Scan for the cell matching the given text and deliver its (x, y) coordinate at center. 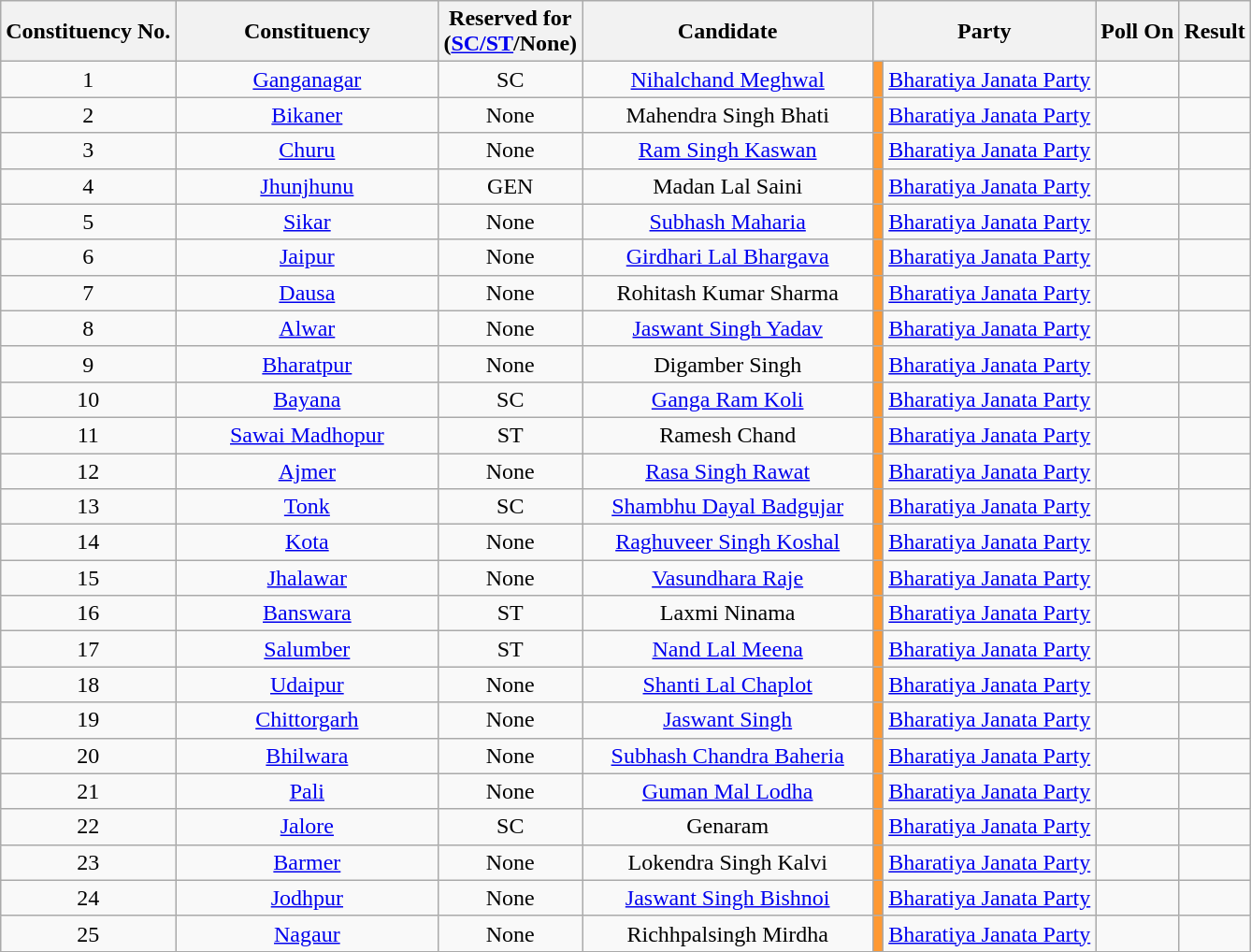
Dausa (307, 293)
Nagaur (307, 933)
Jaswant Singh Yadav (727, 328)
Result (1215, 32)
Raghuveer Singh Koshal (727, 542)
Ramesh Chand (727, 435)
2 (88, 115)
Madan Lal Saini (727, 186)
Nihalchand Meghwal (727, 79)
Chittorgarh (307, 720)
Bharatpur (307, 364)
Jaipur (307, 257)
Jaswant Singh (727, 720)
Jhunjhunu (307, 186)
Alwar (307, 328)
Shanti Lal Chaplot (727, 685)
15 (88, 578)
9 (88, 364)
Barmer (307, 862)
Jalore (307, 827)
20 (88, 756)
Rasa Singh Rawat (727, 470)
Constituency (307, 32)
21 (88, 791)
5 (88, 222)
Candidate (727, 32)
Genaram (727, 827)
Party (985, 32)
Banswara (307, 613)
22 (88, 827)
Jodhpur (307, 898)
Lokendra Singh Kalvi (727, 862)
Subhash Chandra Baheria (727, 756)
Ganga Ram Koli (727, 399)
Digamber Singh (727, 364)
7 (88, 293)
Laxmi Ninama (727, 613)
Pali (307, 791)
Ganganagar (307, 79)
Sikar (307, 222)
Rohitash Kumar Sharma (727, 293)
Churu (307, 151)
12 (88, 470)
Subhash Maharia (727, 222)
Tonk (307, 507)
Reserved for(SC/ST/None) (510, 32)
Bhilwara (307, 756)
Girdhari Lal Bhargava (727, 257)
13 (88, 507)
18 (88, 685)
Udaipur (307, 685)
Mahendra Singh Bhati (727, 115)
Poll On (1137, 32)
Jaswant Singh Bishnoi (727, 898)
Ram Singh Kaswan (727, 151)
25 (88, 933)
Vasundhara Raje (727, 578)
Salumber (307, 649)
Sawai Madhopur (307, 435)
8 (88, 328)
Bikaner (307, 115)
1 (88, 79)
GEN (510, 186)
Richhpalsingh Mirdha (727, 933)
17 (88, 649)
19 (88, 720)
Jhalawar (307, 578)
14 (88, 542)
Kota (307, 542)
Constituency No. (88, 32)
16 (88, 613)
4 (88, 186)
6 (88, 257)
Bayana (307, 399)
24 (88, 898)
Shambhu Dayal Badgujar (727, 507)
23 (88, 862)
11 (88, 435)
3 (88, 151)
10 (88, 399)
Guman Mal Lodha (727, 791)
Nand Lal Meena (727, 649)
Ajmer (307, 470)
